Provide the [x, y] coordinate of the cell's center where the given text is located.  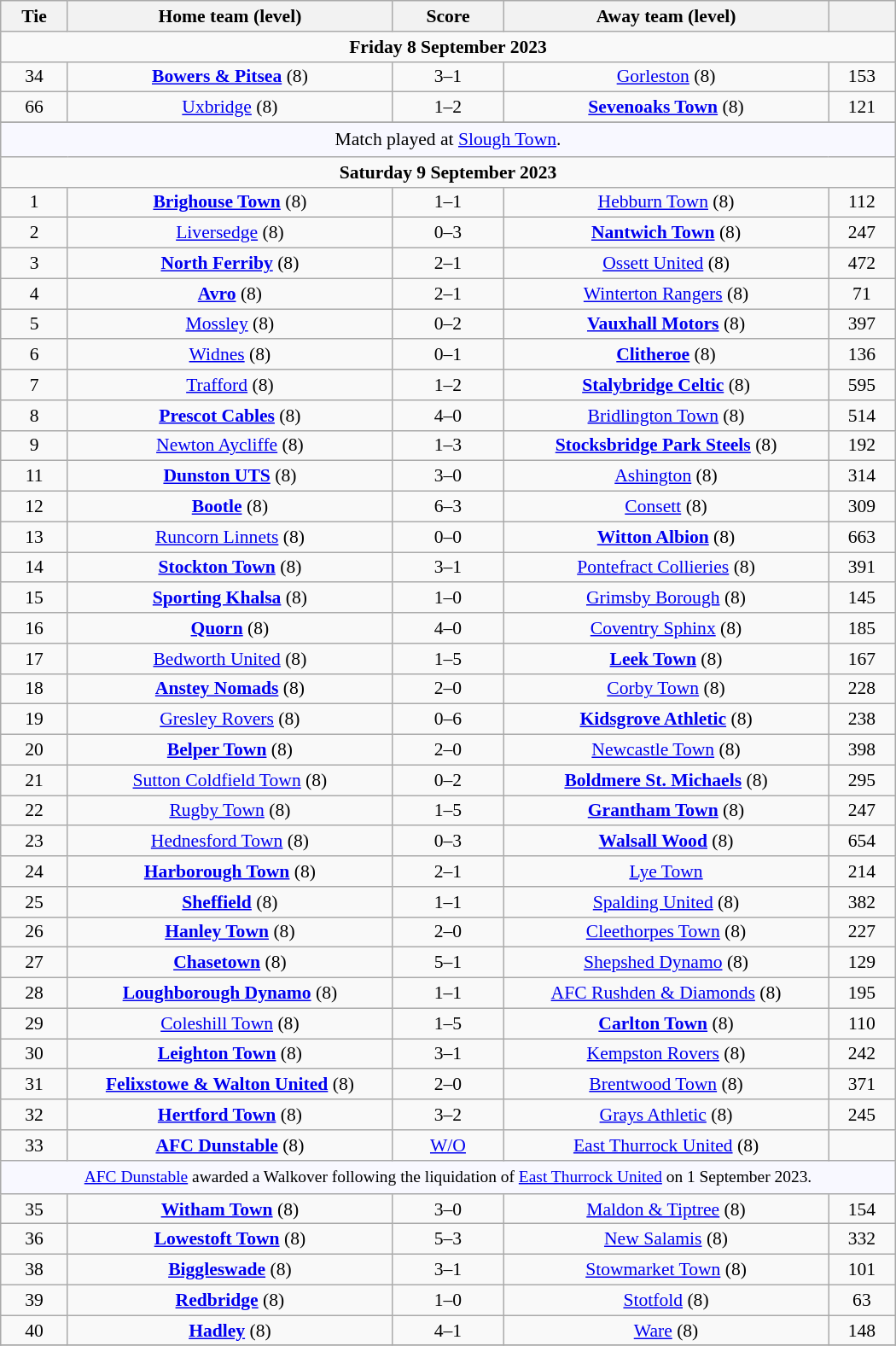
Stockton Town (8) [230, 568]
Ware (8) [666, 1331]
15 [34, 598]
35 [34, 1209]
Match played at Slough Town. [448, 140]
Spalding United (8) [666, 902]
Ashington (8) [666, 476]
Grimsby Borough (8) [666, 598]
154 [862, 1209]
Anstey Nomads (8) [230, 689]
32 [34, 1115]
66 [34, 108]
Grantham Town (8) [666, 811]
Hanley Town (8) [230, 932]
Consett (8) [666, 507]
238 [862, 720]
25 [34, 902]
5–1 [447, 963]
153 [862, 77]
Walsall Wood (8) [666, 842]
Bowers & Pitsea (8) [230, 77]
Clitheroe (8) [666, 355]
Saturday 9 September 2023 [448, 172]
Corby Town (8) [666, 689]
Stalybridge Celtic (8) [666, 385]
Uxbridge (8) [230, 108]
148 [862, 1331]
245 [862, 1115]
Bridlington Town (8) [666, 416]
Hertford Town (8) [230, 1115]
Sporting Khalsa (8) [230, 598]
110 [862, 1023]
19 [34, 720]
0–1 [447, 355]
Avro (8) [230, 294]
Vauxhall Motors (8) [666, 324]
227 [862, 932]
Cleethorpes Town (8) [666, 932]
167 [862, 659]
Grays Athletic (8) [666, 1115]
Coventry Sphinx (8) [666, 628]
1 [34, 202]
28 [34, 993]
Lowestoft Town (8) [230, 1239]
5 [34, 324]
Gresley Rovers (8) [230, 720]
W/O [447, 1145]
Maldon & Tiptree (8) [666, 1209]
AFC Dunstable (8) [230, 1145]
9 [34, 446]
27 [34, 963]
Harborough Town (8) [230, 871]
314 [862, 476]
Bedworth United (8) [230, 659]
29 [34, 1023]
121 [862, 108]
Biggleswade (8) [230, 1270]
71 [862, 294]
63 [862, 1301]
AFC Rushden & Diamonds (8) [666, 993]
1–3 [447, 446]
242 [862, 1054]
0–0 [447, 537]
101 [862, 1270]
Quorn (8) [230, 628]
Tie [34, 16]
Loughborough Dynamo (8) [230, 993]
39 [34, 1301]
34 [34, 77]
309 [862, 507]
2 [34, 233]
3 [34, 264]
20 [34, 750]
Away team (level) [666, 16]
13 [34, 537]
Trafford (8) [230, 385]
Leighton Town (8) [230, 1054]
295 [862, 780]
40 [34, 1331]
23 [34, 842]
Ossett United (8) [666, 264]
Brentwood Town (8) [666, 1085]
8 [34, 416]
Stocksbridge Park Steels (8) [666, 446]
3–2 [447, 1115]
371 [862, 1085]
Mossley (8) [230, 324]
6 [34, 355]
112 [862, 202]
Bootle (8) [230, 507]
14 [34, 568]
Redbridge (8) [230, 1301]
Felixstowe & Walton United (8) [230, 1085]
30 [34, 1054]
4–1 [447, 1331]
Hebburn Town (8) [666, 202]
Sevenoaks Town (8) [666, 108]
Liversedge (8) [230, 233]
36 [34, 1239]
397 [862, 324]
Stowmarket Town (8) [666, 1270]
Coleshill Town (8) [230, 1023]
33 [34, 1145]
38 [34, 1270]
Chasetown (8) [230, 963]
129 [862, 963]
Carlton Town (8) [666, 1023]
Kempston Rovers (8) [666, 1054]
Stotfold (8) [666, 1301]
Sutton Coldfield Town (8) [230, 780]
21 [34, 780]
New Salamis (8) [666, 1239]
0–6 [447, 720]
654 [862, 842]
Prescot Cables (8) [230, 416]
North Ferriby (8) [230, 264]
228 [862, 689]
16 [34, 628]
Rugby Town (8) [230, 811]
145 [862, 598]
Witton Albion (8) [666, 537]
398 [862, 750]
Runcorn Linnets (8) [230, 537]
Kidsgrove Athletic (8) [666, 720]
Nantwich Town (8) [666, 233]
4 [34, 294]
31 [34, 1085]
24 [34, 871]
Newton Aycliffe (8) [230, 446]
18 [34, 689]
Gorleston (8) [666, 77]
Boldmere St. Michaels (8) [666, 780]
Belper Town (8) [230, 750]
East Thurrock United (8) [666, 1145]
472 [862, 264]
Dunston UTS (8) [230, 476]
Score [447, 16]
Shepshed Dynamo (8) [666, 963]
214 [862, 871]
5–3 [447, 1239]
514 [862, 416]
192 [862, 446]
11 [34, 476]
7 [34, 385]
17 [34, 659]
Lye Town [666, 871]
Winterton Rangers (8) [666, 294]
Friday 8 September 2023 [448, 47]
185 [862, 628]
26 [34, 932]
Witham Town (8) [230, 1209]
Pontefract Collieries (8) [666, 568]
Widnes (8) [230, 355]
AFC Dunstable awarded a Walkover following the liquidation of East Thurrock United on 1 September 2023. [448, 1176]
Home team (level) [230, 16]
595 [862, 385]
663 [862, 537]
22 [34, 811]
382 [862, 902]
391 [862, 568]
12 [34, 507]
Hednesford Town (8) [230, 842]
332 [862, 1239]
Newcastle Town (8) [666, 750]
195 [862, 993]
6–3 [447, 507]
Hadley (8) [230, 1331]
136 [862, 355]
Leek Town (8) [666, 659]
Sheffield (8) [230, 902]
Brighouse Town (8) [230, 202]
